Return the (X, Y) coordinate for the center point of the cell that contains the specified text.  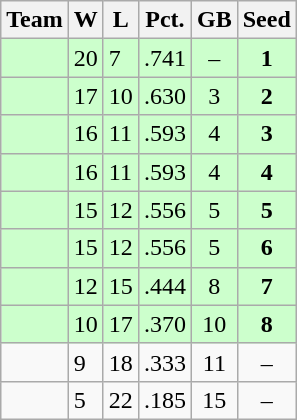
.333 (164, 362)
6 (266, 248)
18 (120, 362)
9 (86, 362)
2 (266, 96)
20 (86, 58)
Seed (266, 20)
GB (214, 20)
L (120, 20)
Pct. (164, 20)
Team (35, 20)
.630 (164, 96)
W (86, 20)
.185 (164, 400)
.741 (164, 58)
.370 (164, 324)
.444 (164, 286)
1 (266, 58)
22 (120, 400)
